Detect which cell encompasses the target text, then output its [X, Y] center coordinate. 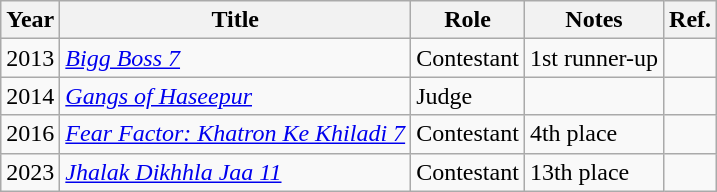
2013 [30, 58]
2014 [30, 96]
Role [468, 20]
4th place [594, 134]
Ref. [690, 20]
1st runner-up [594, 58]
2016 [30, 134]
Title [236, 20]
Year [30, 20]
Gangs of Haseepur [236, 96]
2023 [30, 172]
Fear Factor: Khatron Ke Khiladi 7 [236, 134]
Notes [594, 20]
Judge [468, 96]
Bigg Boss 7 [236, 58]
Jhalak Dikhhla Jaa 11 [236, 172]
13th place [594, 172]
